Identify which cell holds the provided text, then report its [X, Y] central coordinate. 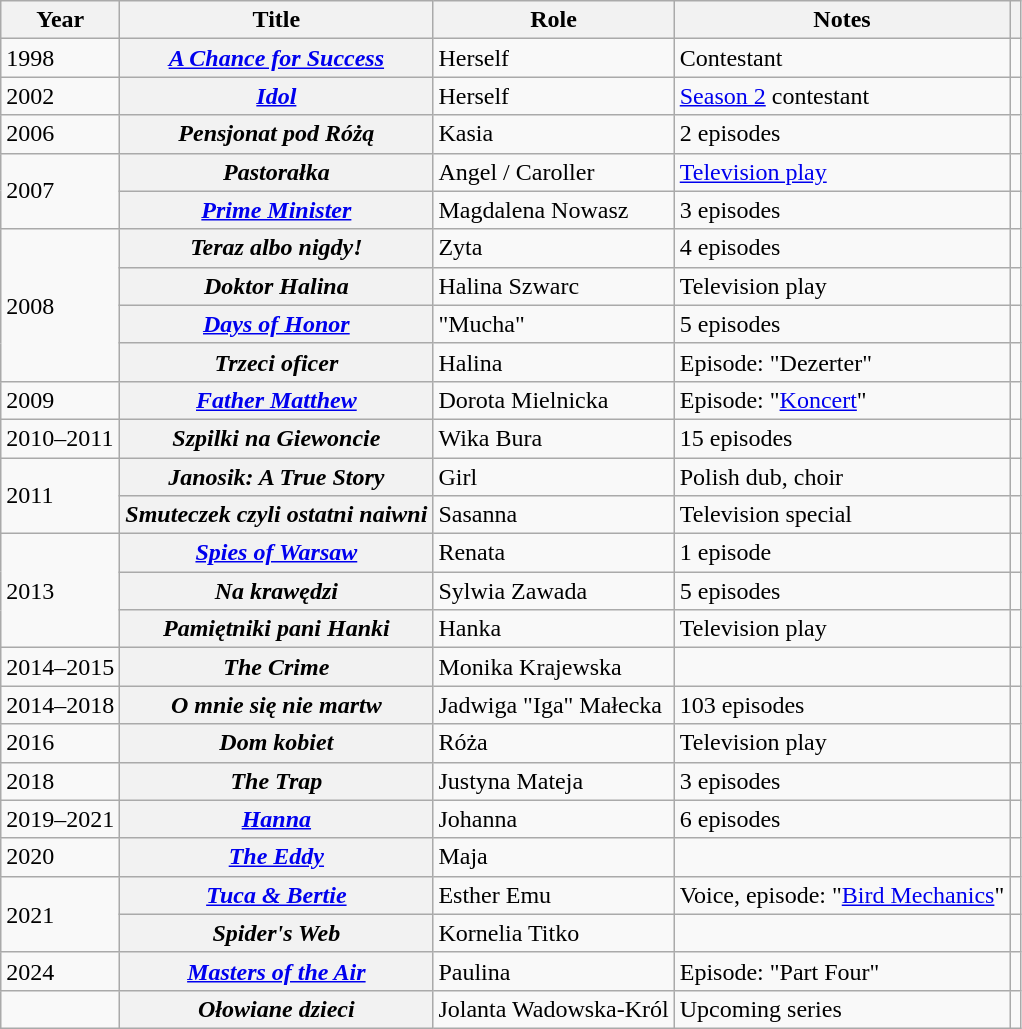
Jolanta Wadowska-Król [554, 1009]
Halina Szwarc [554, 286]
1998 [60, 58]
Na krawędzi [276, 591]
Doktor Halina [276, 286]
Role [554, 20]
6 episodes [842, 819]
Masters of the Air [276, 971]
2 episodes [842, 134]
Voice, episode: "Bird Mechanics" [842, 895]
Szpilki na Giewoncie [276, 438]
2021 [60, 914]
The Trap [276, 781]
2011 [60, 496]
Episode: "Part Four" [842, 971]
Róża [554, 743]
2006 [60, 134]
Smuteczek czyli ostatni naiwni [276, 515]
Trzeci oficer [276, 362]
Pamiętniki pani Hanki [276, 629]
2009 [60, 400]
15 episodes [842, 438]
1 episode [842, 553]
Halina [554, 362]
Paulina [554, 971]
Kasia [554, 134]
Renata [554, 553]
Title [276, 20]
Year [60, 20]
Esther Emu [554, 895]
The Eddy [276, 857]
A Chance for Success [276, 58]
Dorota Mielnicka [554, 400]
Father Matthew [276, 400]
Maja [554, 857]
103 episodes [842, 705]
Pensjonat pod Różą [276, 134]
Hanka [554, 629]
2019–2021 [60, 819]
Teraz albo nigdy! [276, 248]
2002 [60, 96]
4 episodes [842, 248]
Zyta [554, 248]
O mnie się nie martw [276, 705]
Johanna [554, 819]
"Mucha" [554, 324]
Contestant [842, 58]
2010–2011 [60, 438]
Idol [276, 96]
Kornelia Titko [554, 933]
Justyna Mateja [554, 781]
Sylwia Zawada [554, 591]
2007 [60, 191]
Days of Honor [276, 324]
Season 2 contestant [842, 96]
2014–2018 [60, 705]
Television special [842, 515]
2014–2015 [60, 667]
Notes [842, 20]
Dom kobiet [276, 743]
2008 [60, 305]
2016 [60, 743]
Magdalena Nowasz [554, 210]
Polish dub, choir [842, 477]
2013 [60, 591]
Episode: "Dezerter" [842, 362]
Episode: "Koncert" [842, 400]
Spies of Warsaw [276, 553]
Tuca & Bertie [276, 895]
Hanna [276, 819]
2018 [60, 781]
Pastorałka [276, 172]
Sasanna [554, 515]
Ołowiane dzieci [276, 1009]
Jadwiga "Iga" Małecka [554, 705]
Prime Minister [276, 210]
Spider's Web [276, 933]
Janosik: A True Story [276, 477]
Wika Bura [554, 438]
Angel / Caroller [554, 172]
The Crime [276, 667]
Monika Krajewska [554, 667]
Girl [554, 477]
2024 [60, 971]
2020 [60, 857]
Upcoming series [842, 1009]
